Identify which cell holds the provided text, then report its [x, y] central coordinate. 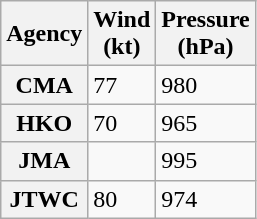
70 [122, 123]
HKO [44, 123]
995 [206, 161]
980 [206, 85]
JMA [44, 161]
Pressure(hPa) [206, 34]
CMA [44, 85]
JTWC [44, 199]
77 [122, 85]
Agency [44, 34]
974 [206, 199]
965 [206, 123]
Wind(kt) [122, 34]
80 [122, 199]
